Detect which cell encompasses the target text, then output its [X, Y] center coordinate. 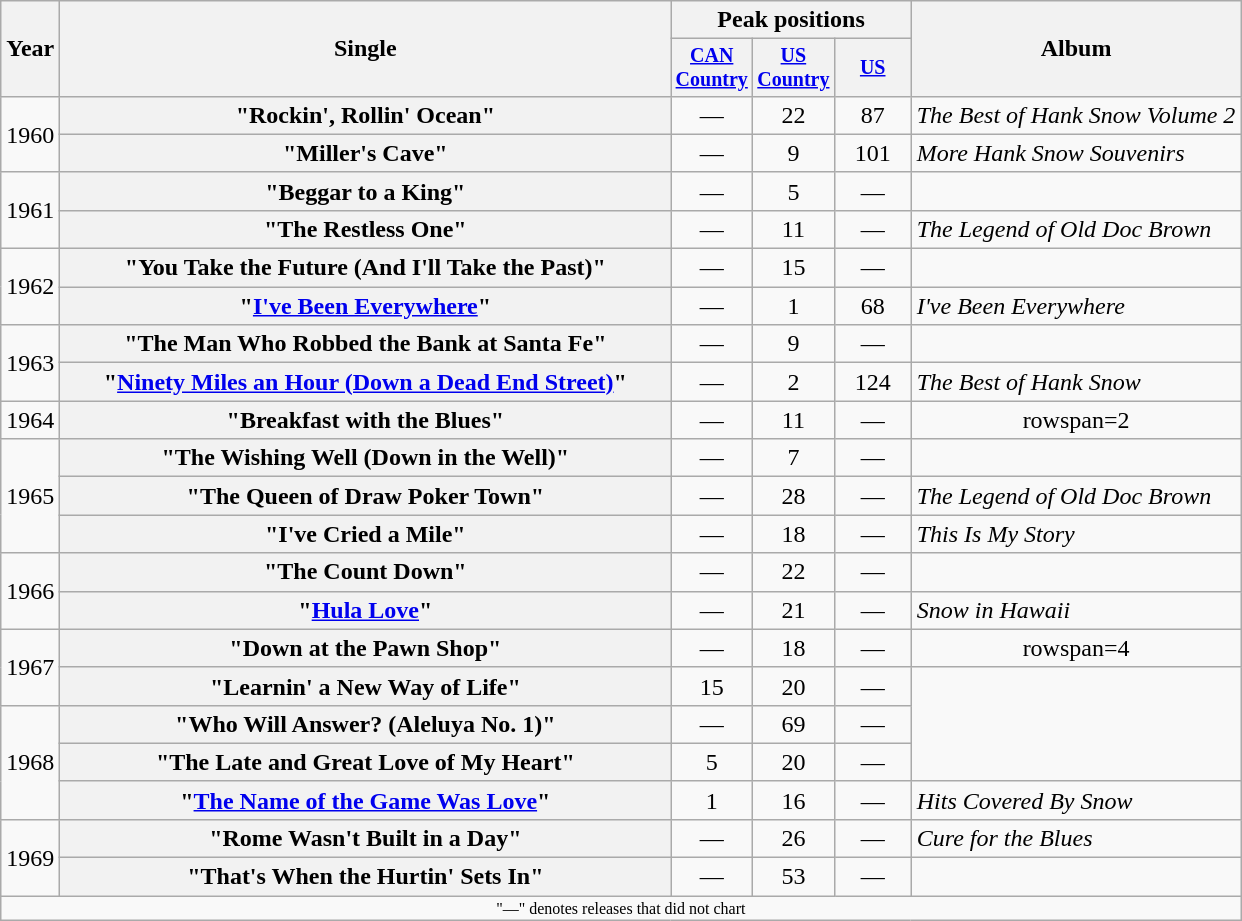
124 [872, 382]
"Beggar to a King" [366, 191]
87 [872, 115]
7 [794, 458]
1965 [30, 496]
1960 [30, 134]
1964 [30, 420]
"You Take the Future (And I'll Take the Past)" [366, 268]
1962 [30, 287]
Peak positions [791, 20]
101 [872, 153]
Snow in Hawaii [1076, 610]
"Miller's Cave" [366, 153]
1967 [30, 667]
"Who Will Answer? (Aleluya No. 1)" [366, 724]
"The Wishing Well (Down in the Well)" [366, 458]
"Learnin' a New Way of Life" [366, 686]
"Breakfast with the Blues" [366, 420]
More Hank Snow Souvenirs [1076, 153]
US Country [794, 68]
"Rome Wasn't Built in a Day" [366, 838]
Album [1076, 49]
"The Count Down" [366, 572]
69 [794, 724]
"The Man Who Robbed the Bank at Santa Fe" [366, 344]
1961 [30, 210]
Hits Covered By Snow [1076, 800]
Year [30, 49]
"That's When the Hurtin' Sets In" [366, 877]
The Best of Hank Snow Volume 2 [1076, 115]
26 [794, 838]
21 [794, 610]
"Down at the Pawn Shop" [366, 648]
"Hula Love" [366, 610]
16 [794, 800]
"The Late and Great Love of My Heart" [366, 762]
"The Restless One" [366, 229]
1966 [30, 591]
28 [794, 496]
68 [872, 306]
2 [794, 382]
This Is My Story [1076, 534]
Cure for the Blues [1076, 838]
"—" denotes releases that did not chart [621, 908]
CAN Country [712, 68]
The Best of Hank Snow [1076, 382]
"Ninety Miles an Hour (Down a Dead End Street)" [366, 382]
Single [366, 49]
53 [794, 877]
1969 [30, 857]
"Rockin', Rollin' Ocean" [366, 115]
I've Been Everywhere [1076, 306]
rowspan=4 [1076, 648]
"The Name of the Game Was Love" [366, 800]
"The Queen of Draw Poker Town" [366, 496]
1968 [30, 762]
US [872, 68]
rowspan=2 [1076, 420]
"I've Been Everywhere" [366, 306]
"I've Cried a Mile" [366, 534]
1963 [30, 363]
